Extract the [X, Y] coordinate from the center of the cell holding the provided text.  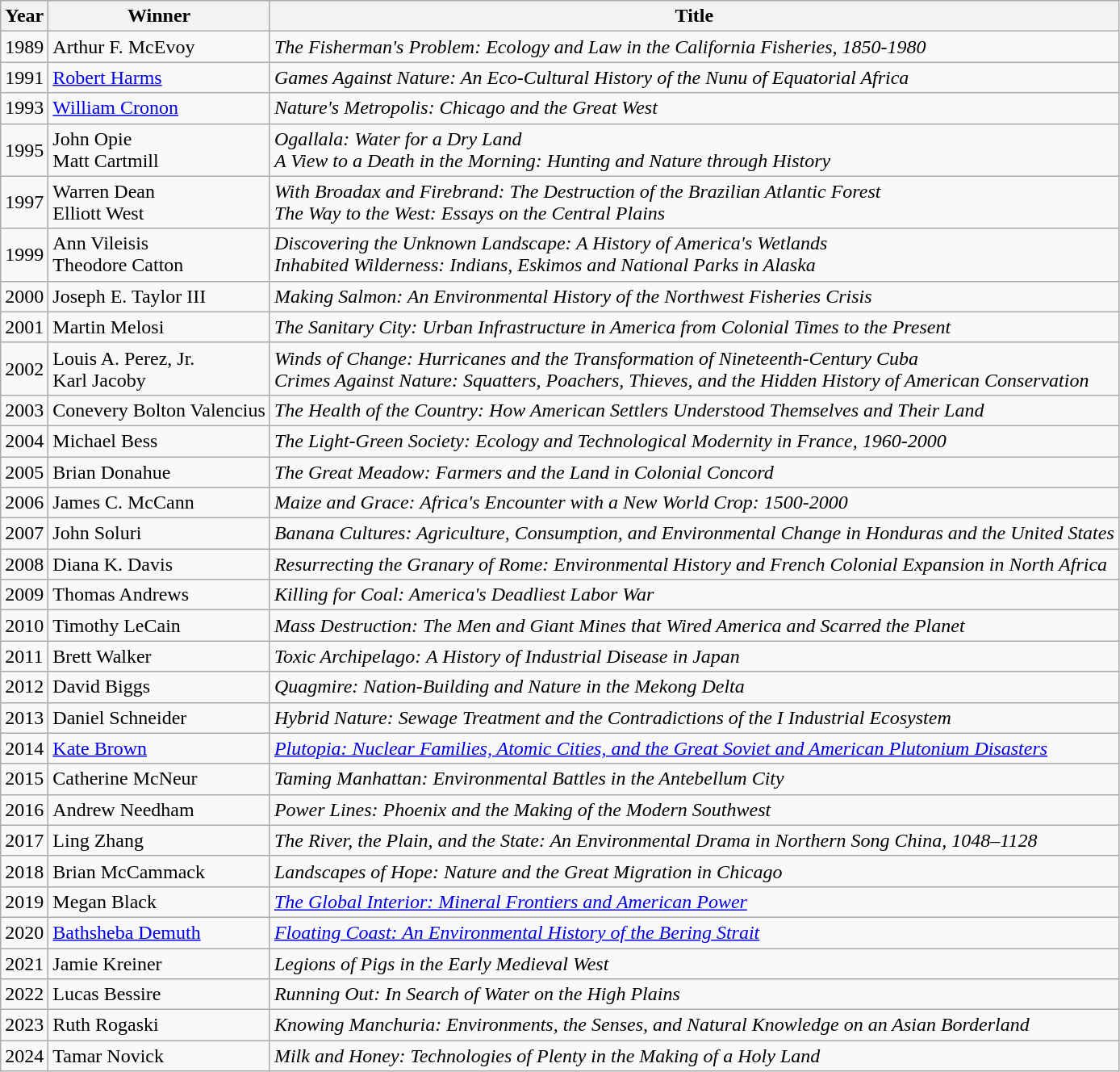
2004 [24, 441]
Brian McCammack [160, 871]
Conevery Bolton Valencius [160, 410]
Hybrid Nature: Sewage Treatment and the Contradictions of the I Industrial Ecosystem [694, 718]
Games Against Nature: An Eco-Cultural History of the Nunu of Equatorial Africa [694, 77]
Ogallala: Water for a Dry LandA View to a Death in the Morning: Hunting and Nature through History [694, 150]
2000 [24, 296]
Winner [160, 16]
Nature's Metropolis: Chicago and the Great West [694, 108]
2024 [24, 1056]
Joseph E. Taylor III [160, 296]
Making Salmon: An Environmental History of the Northwest Fisheries Crisis [694, 296]
Year [24, 16]
Mass Destruction: The Men and Giant Mines that Wired America and Scarred the Planet [694, 626]
The Global Interior: Mineral Frontiers and American Power [694, 902]
Robert Harms [160, 77]
2021 [24, 963]
With Broadax and Firebrand: The Destruction of the Brazilian Atlantic ForestThe Way to the West: Essays on the Central Plains [694, 202]
2010 [24, 626]
Diana K. Davis [160, 564]
Plutopia: Nuclear Families, Atomic Cities, and the Great Soviet and American Plutonium Disasters [694, 748]
2011 [24, 656]
2020 [24, 932]
Brian Donahue [160, 472]
Ann VileisisTheodore Catton [160, 255]
Killing for Coal: America's Deadliest Labor War [694, 595]
Quagmire: Nation-Building and Nature in the Mekong Delta [694, 687]
2008 [24, 564]
The Sanitary City: Urban Infrastructure in America from Colonial Times to the Present [694, 327]
Timothy LeCain [160, 626]
2016 [24, 810]
Floating Coast: An Environmental History of the Bering Strait [694, 932]
Title [694, 16]
2019 [24, 902]
William Cronon [160, 108]
The Health of the Country: How American Settlers Understood Themselves and Their Land [694, 410]
Resurrecting the Granary of Rome: Environmental History and French Colonial Expansion in North Africa [694, 564]
John Soluri [160, 534]
Arthur F. McEvoy [160, 47]
1995 [24, 150]
2022 [24, 995]
Thomas Andrews [160, 595]
Louis A. Perez, Jr.Karl Jacoby [160, 368]
2017 [24, 840]
Bathsheba Demuth [160, 932]
The Fisherman's Problem: Ecology and Law in the California Fisheries, 1850-1980 [694, 47]
2014 [24, 748]
1993 [24, 108]
Tamar Novick [160, 1056]
Michael Bess [160, 441]
Brett Walker [160, 656]
Toxic Archipelago: A History of Industrial Disease in Japan [694, 656]
Jamie Kreiner [160, 963]
2005 [24, 472]
2009 [24, 595]
1997 [24, 202]
Megan Black [160, 902]
Landscapes of Hope: Nature and the Great Migration in Chicago [694, 871]
2002 [24, 368]
Banana Cultures: Agriculture, Consumption, and Environmental Change in Honduras and the United States [694, 534]
2013 [24, 718]
2007 [24, 534]
1989 [24, 47]
1991 [24, 77]
Discovering the Unknown Landscape: A History of America's WetlandsInhabited Wilderness: Indians, Eskimos and National Parks in Alaska [694, 255]
James C. McCann [160, 503]
2018 [24, 871]
2023 [24, 1025]
2001 [24, 327]
Maize and Grace: Africa's Encounter with a New World Crop: 1500-2000 [694, 503]
Taming Manhattan: Environmental Battles in the Antebellum City [694, 779]
The River, the Plain, and the State: An Environmental Drama in Northern Song China, 1048–1128 [694, 840]
1999 [24, 255]
2015 [24, 779]
Ling Zhang [160, 840]
The Light-Green Society: Ecology and Technological Modernity in France, 1960-2000 [694, 441]
Milk and Honey: Technologies of Plenty in the Making of a Holy Land [694, 1056]
Ruth Rogaski [160, 1025]
Martin Melosi [160, 327]
Warren DeanElliott West [160, 202]
David Biggs [160, 687]
Daniel Schneider [160, 718]
2003 [24, 410]
Knowing Manchuria: Environments, the Senses, and Natural Knowledge on an Asian Borderland [694, 1025]
John OpieMatt Cartmill [160, 150]
Power Lines: Phoenix and the Making of the Modern Southwest [694, 810]
Lucas Bessire [160, 995]
Legions of Pigs in the Early Medieval West [694, 963]
2006 [24, 503]
Catherine McNeur [160, 779]
Running Out: In Search of Water on the High Plains [694, 995]
Kate Brown [160, 748]
The Great Meadow: Farmers and the Land in Colonial Concord [694, 472]
Andrew Needham [160, 810]
2012 [24, 687]
